Pinpoint the cell where the given text exists, returning its [X, Y] midpoint coordinate. 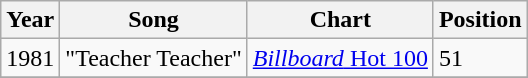
Song [154, 20]
Year [30, 20]
Position [480, 20]
1981 [30, 58]
51 [480, 58]
Billboard Hot 100 [340, 58]
Chart [340, 20]
"Teacher Teacher" [154, 58]
